Determine the [x, y] coordinate at the center of the cell enclosing the given text.  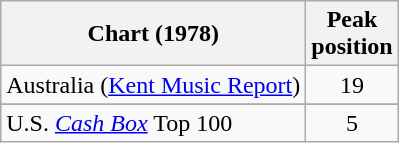
Chart (1978) [154, 34]
19 [352, 85]
5 [352, 123]
Peakposition [352, 34]
U.S. Cash Box Top 100 [154, 123]
Australia (Kent Music Report) [154, 85]
